Capture the cell that displays the provided text and extract its (X, Y) central coordinate. 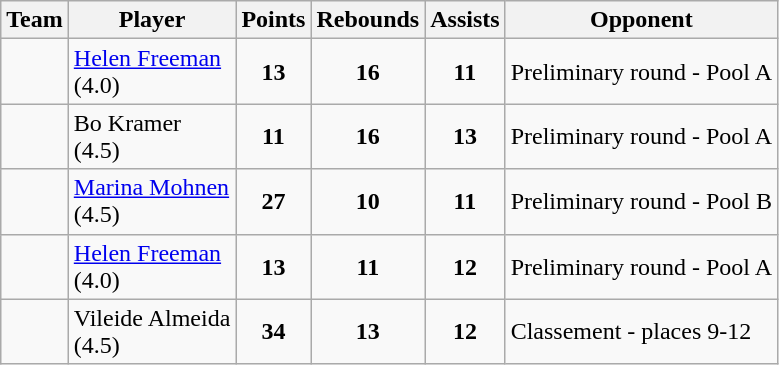
Opponent (641, 20)
Rebounds (368, 20)
Assists (465, 20)
27 (274, 202)
Team (35, 20)
34 (274, 332)
Classement - places 9-12 (641, 332)
10 (368, 202)
Preliminary round - Pool B (641, 202)
Marina Mohnen(4.5) (152, 202)
Bo Kramer(4.5) (152, 136)
Vileide Almeida(4.5) (152, 332)
Points (274, 20)
Player (152, 20)
